Return the [X, Y] coordinate for the center point of the cell that contains the specified text.  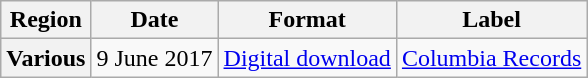
Digital download [307, 58]
Format [307, 20]
Date [154, 20]
Columbia Records [491, 58]
Various [46, 58]
Label [491, 20]
9 June 2017 [154, 58]
Region [46, 20]
